Detect which cell encompasses the target text, then output its (x, y) center coordinate. 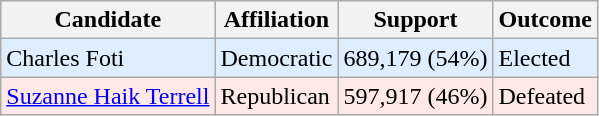
Candidate (108, 20)
Support (416, 20)
Elected (545, 58)
Charles Foti (108, 58)
Defeated (545, 96)
Democratic (276, 58)
689,179 (54%) (416, 58)
Outcome (545, 20)
Suzanne Haik Terrell (108, 96)
Republican (276, 96)
Affiliation (276, 20)
597,917 (46%) (416, 96)
